Scan for the cell matching the given text and deliver its [X, Y] coordinate at center. 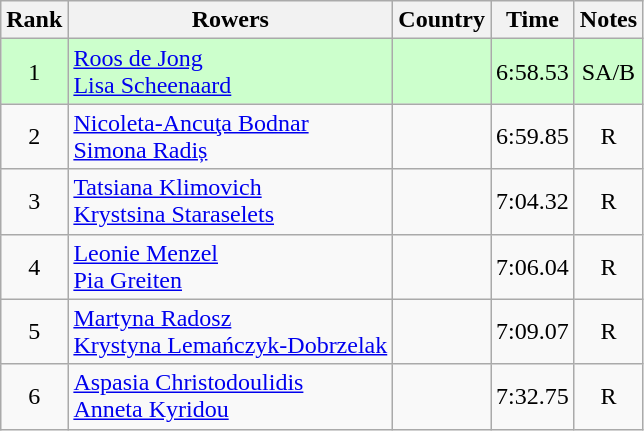
2 [34, 136]
Martyna RadoszKrystyna Lemańczyk-Dobrzelak [230, 332]
6 [34, 396]
Tatsiana KlimovichKrystsina Staraselets [230, 202]
Rowers [230, 20]
Time [533, 20]
Nicoleta-Ancuţa BodnarSimona Radiș [230, 136]
1 [34, 72]
6:58.53 [533, 72]
Roos de JongLisa Scheenaard [230, 72]
3 [34, 202]
5 [34, 332]
6:59.85 [533, 136]
Rank [34, 20]
Country [442, 20]
SA/B [608, 72]
7:32.75 [533, 396]
4 [34, 266]
7:09.07 [533, 332]
7:04.32 [533, 202]
7:06.04 [533, 266]
Notes [608, 20]
Aspasia ChristodoulidisAnneta Kyridou [230, 396]
Leonie MenzelPia Greiten [230, 266]
